Identify which cell holds the provided text, then report its (X, Y) central coordinate. 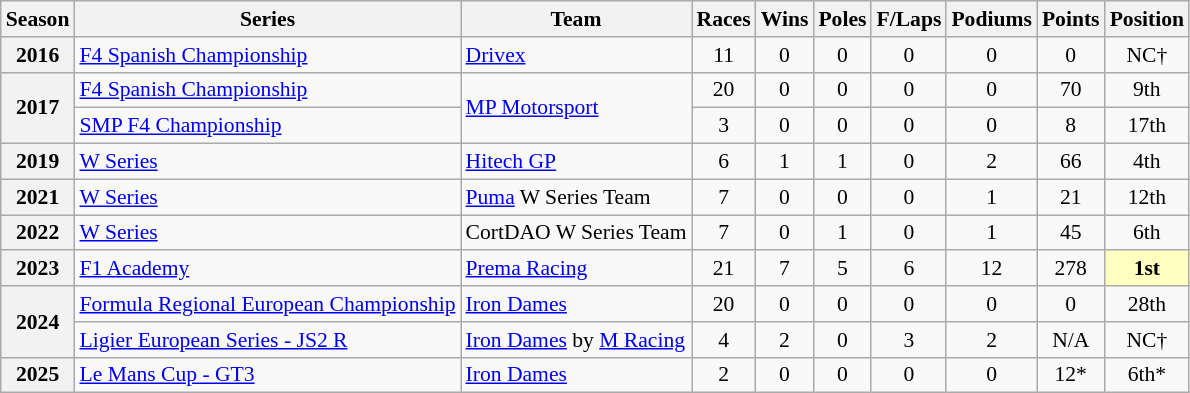
1st (1147, 269)
12th (1147, 197)
N/A (1071, 340)
Hitech GP (576, 162)
66 (1071, 162)
5 (842, 269)
F1 Academy (267, 269)
CortDAO W Series Team (576, 233)
Races (724, 19)
45 (1071, 233)
278 (1071, 269)
28th (1147, 304)
Season (38, 19)
Wins (785, 19)
Points (1071, 19)
12 (992, 269)
2023 (38, 269)
2022 (38, 233)
70 (1071, 90)
Series (267, 19)
MP Motorsport (576, 108)
6th* (1147, 375)
SMP F4 Championship (267, 126)
Position (1147, 19)
9th (1147, 90)
F/Laps (908, 19)
12* (1071, 375)
Ligier European Series - JS2 R (267, 340)
11 (724, 55)
8 (1071, 126)
Puma W Series Team (576, 197)
Prema Racing (576, 269)
17th (1147, 126)
Le Mans Cup - GT3 (267, 375)
Iron Dames by M Racing (576, 340)
Poles (842, 19)
2025 (38, 375)
Podiums (992, 19)
4 (724, 340)
Drivex (576, 55)
Formula Regional European Championship (267, 304)
6th (1147, 233)
2016 (38, 55)
4th (1147, 162)
2017 (38, 108)
2021 (38, 197)
2019 (38, 162)
Team (576, 19)
2024 (38, 322)
